Extract the [x, y] coordinate from the center of the cell holding the provided text.  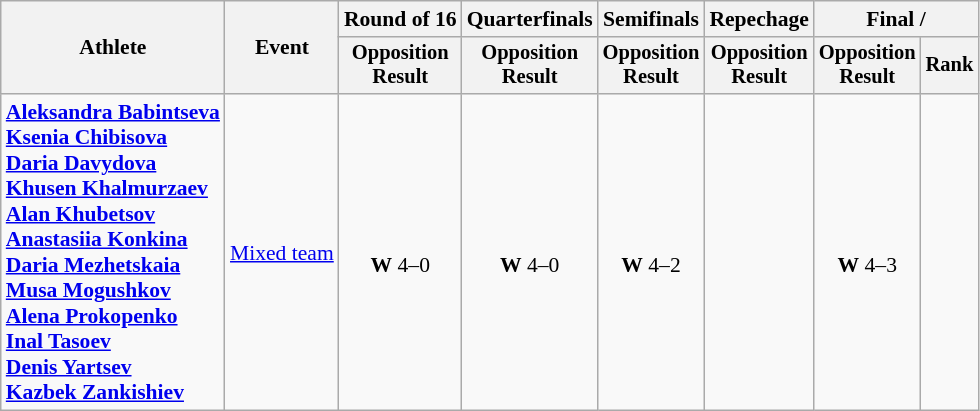
Athlete [113, 48]
Repechage [759, 19]
Quarterfinals [530, 19]
W 4–2 [652, 252]
Semifinals [652, 19]
Round of 16 [400, 19]
Mixed team [282, 252]
Rank [950, 66]
Event [282, 48]
Final / [896, 19]
W 4–3 [868, 252]
